Return the (X, Y) coordinate for the center point of the cell that contains the specified text.  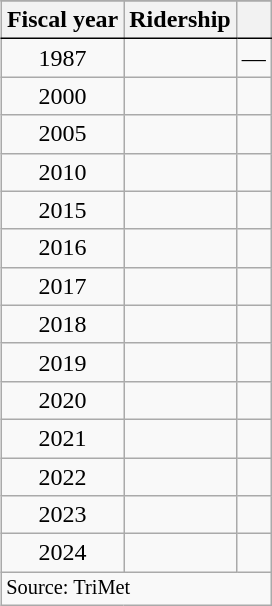
2023 (62, 515)
— (254, 58)
Ridership (180, 20)
2010 (62, 172)
2017 (62, 286)
2016 (62, 248)
2000 (62, 96)
2024 (62, 553)
Fiscal year (62, 20)
2005 (62, 134)
2019 (62, 362)
2015 (62, 210)
1987 (62, 58)
2020 (62, 400)
2022 (62, 477)
2021 (62, 438)
2018 (62, 324)
Source: TriMet (136, 589)
